Pinpoint the cell where the given text exists, returning its (x, y) midpoint coordinate. 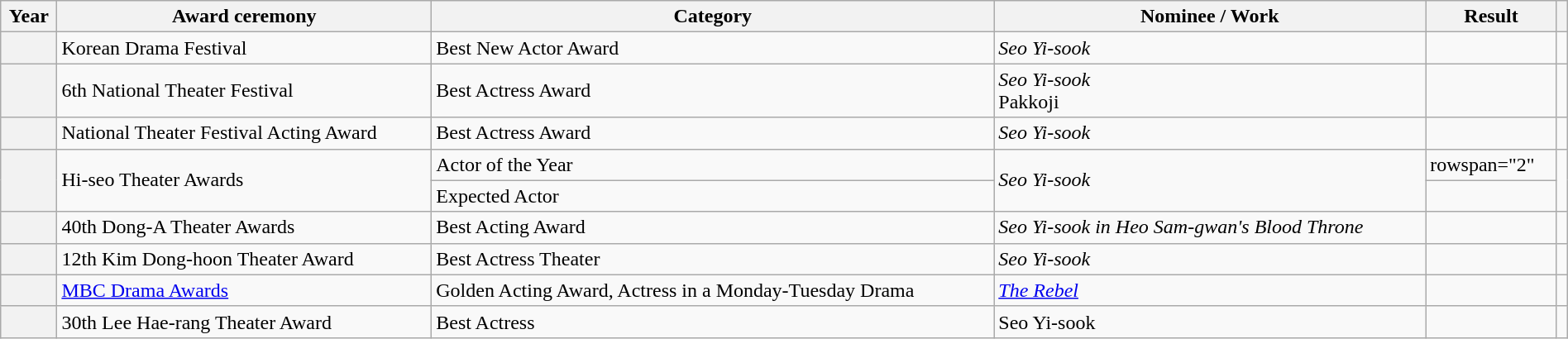
Result (1492, 17)
30th Lee Hae-rang Theater Award (245, 322)
Best Acting Award (713, 227)
Seo Yi-sook in Heo Sam-gwan's Blood Throne (1210, 227)
Award ceremony (245, 17)
The Rebel (1210, 290)
Golden Acting Award, Actress in a Monday-Tuesday Drama (713, 290)
Best Actress (713, 322)
12th Kim Dong-hoon Theater Award (245, 259)
40th Dong-A Theater Awards (245, 227)
6th National Theater Festival (245, 91)
Expected Actor (713, 196)
Actor of the Year (713, 165)
Nominee / Work (1210, 17)
Hi-seo Theater Awards (245, 180)
Best New Actor Award (713, 48)
Best Actress Theater (713, 259)
rowspan="2" (1492, 165)
Seo Yi-sookPakkoji (1210, 91)
National Theater Festival Acting Award (245, 133)
Year (29, 17)
Korean Drama Festival (245, 48)
Category (713, 17)
MBC Drama Awards (245, 290)
